Provide the [X, Y] coordinate of the cell's center where the given text is located.  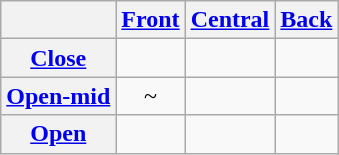
Open-mid [58, 96]
Close [58, 58]
Open [58, 134]
Front [150, 20]
~ [150, 96]
Central [230, 20]
Back [306, 20]
